Pinpoint the cell where the given text exists, returning its [x, y] midpoint coordinate. 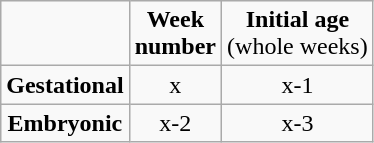
Embryonic [65, 123]
x-2 [175, 123]
Initial age(whole weeks) [298, 34]
x-1 [298, 85]
x-3 [298, 123]
Gestational [65, 85]
Week number [175, 34]
x [175, 85]
